From the cell containing the given text, extract its center point as (x, y) coordinate. 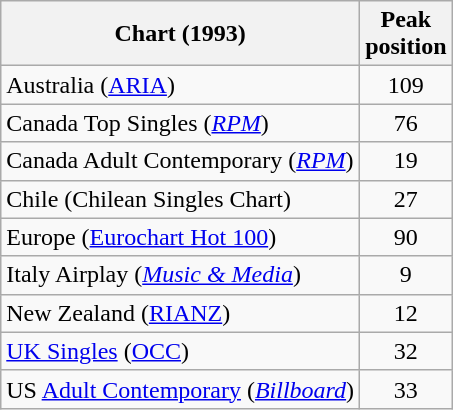
Chart (1993) (180, 34)
New Zealand (RIANZ) (180, 313)
Australia (ARIA) (180, 85)
12 (406, 313)
Europe (Eurochart Hot 100) (180, 237)
27 (406, 199)
Peakposition (406, 34)
33 (406, 389)
Canada Adult Contemporary (RPM) (180, 161)
UK Singles (OCC) (180, 351)
19 (406, 161)
Chile (Chilean Singles Chart) (180, 199)
32 (406, 351)
9 (406, 275)
Italy Airplay (Music & Media) (180, 275)
109 (406, 85)
US Adult Contemporary (Billboard) (180, 389)
Canada Top Singles (RPM) (180, 123)
90 (406, 237)
76 (406, 123)
